Identify which cell holds the provided text, then report its (X, Y) central coordinate. 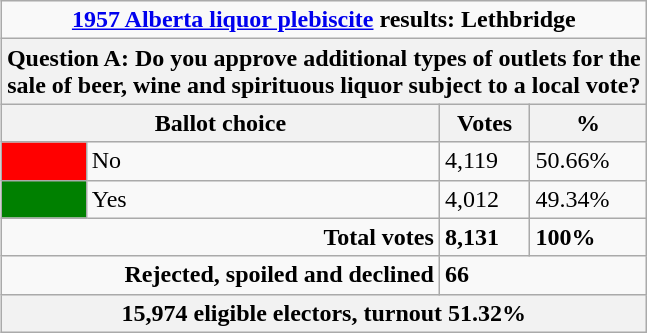
No (262, 161)
Rejected, spoiled and declined (220, 275)
1957 Alberta liquor plebiscite results: Lethbridge (324, 20)
4,012 (484, 199)
100% (588, 237)
8,131 (484, 237)
Question A: Do you approve additional types of outlets for the sale of beer, wine and spirituous liquor subject to a local vote? (324, 72)
49.34% (588, 199)
15,974 eligible electors, turnout 51.32% (324, 313)
4,119 (484, 161)
Total votes (220, 237)
50.66% (588, 161)
% (588, 123)
Votes (484, 123)
66 (542, 275)
Ballot choice (220, 123)
Yes (262, 199)
